Determine the [x, y] coordinate at the center of the cell enclosing the given text.  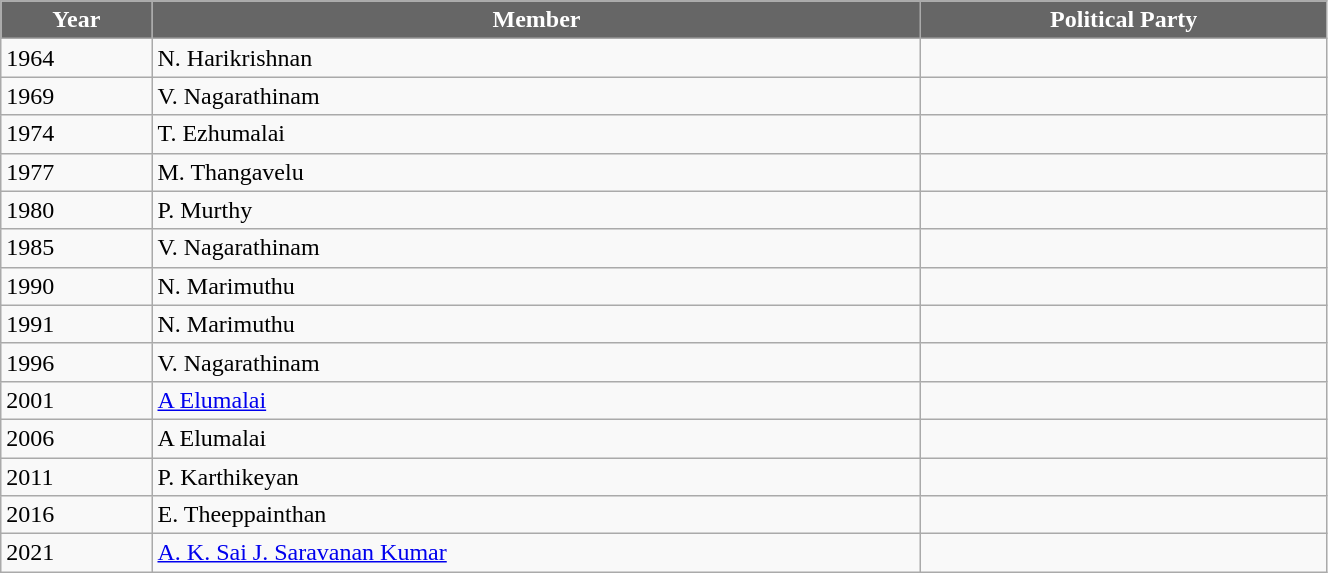
1969 [76, 96]
Year [76, 20]
1974 [76, 134]
E. Theeppainthan [536, 515]
N. Harikrishnan [536, 58]
P. Murthy [536, 210]
1985 [76, 248]
1977 [76, 172]
2001 [76, 400]
2011 [76, 477]
1990 [76, 286]
1980 [76, 210]
1991 [76, 324]
T. Ezhumalai [536, 134]
1964 [76, 58]
Political Party [1124, 20]
2006 [76, 438]
2016 [76, 515]
P. Karthikeyan [536, 477]
2021 [76, 553]
1996 [76, 362]
M. Thangavelu [536, 172]
Member [536, 20]
A. K. Sai J. Saravanan Kumar [536, 553]
